From the cell containing the given text, extract its center point as (X, Y) coordinate. 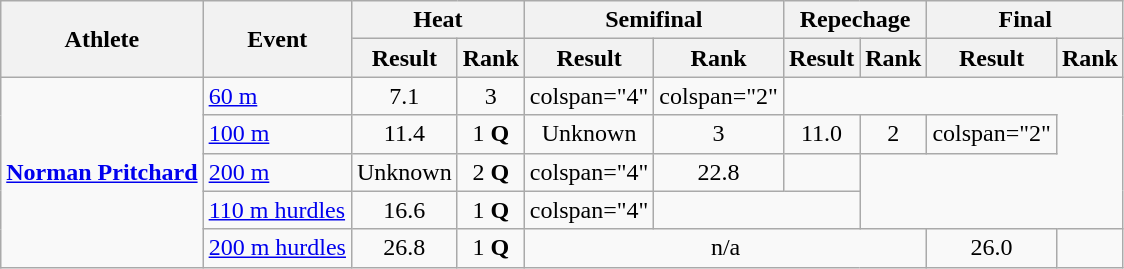
26.0 (992, 248)
200 m (277, 172)
Repechage (855, 20)
110 m hurdles (277, 210)
Norman Pritchard (102, 172)
Heat (438, 20)
2 (894, 134)
16.6 (404, 210)
60 m (277, 96)
Athlete (102, 39)
26.8 (404, 248)
Event (277, 39)
100 m (277, 134)
22.8 (719, 172)
11.0 (821, 134)
Semifinal (654, 20)
n/a (726, 248)
Final (1026, 20)
11.4 (404, 134)
7.1 (404, 96)
2 Q (490, 172)
200 m hurdles (277, 248)
